Detect which cell encompasses the target text, then output its (X, Y) center coordinate. 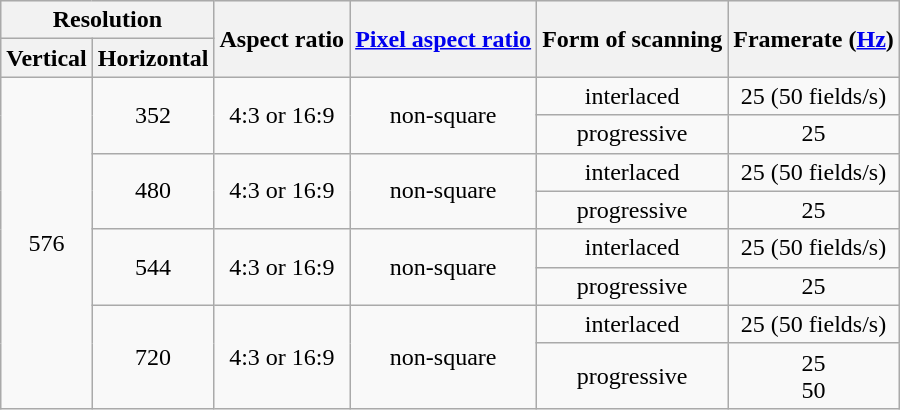
Form of scanning (632, 39)
576 (46, 243)
Vertical (46, 58)
544 (153, 267)
352 (153, 115)
720 (153, 356)
Pixel aspect ratio (444, 39)
Resolution (108, 20)
480 (153, 191)
2550 (814, 376)
Framerate (Hz) (814, 39)
Aspect ratio (282, 39)
Horizontal (153, 58)
